For the text-containing cell, return its midpoint in [X, Y] coordinate format. 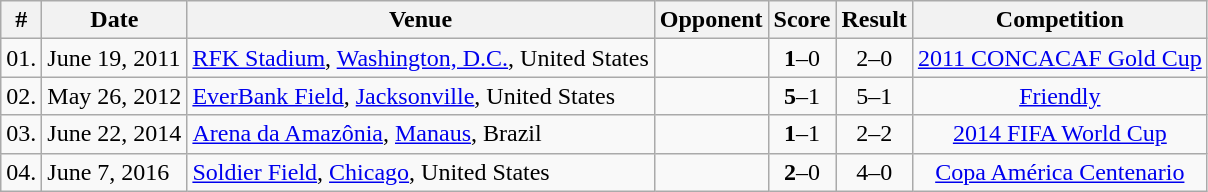
Result [874, 20]
Arena da Amazônia, Manaus, Brazil [420, 134]
June 22, 2014 [114, 134]
02. [22, 96]
1–1 [802, 134]
Venue [420, 20]
2011 CONCACAF Gold Cup [1060, 58]
04. [22, 172]
June 7, 2016 [114, 172]
May 26, 2012 [114, 96]
Friendly [1060, 96]
Date [114, 20]
4–0 [874, 172]
Copa América Centenario [1060, 172]
EverBank Field, Jacksonville, United States [420, 96]
01. [22, 58]
2–2 [874, 134]
03. [22, 134]
June 19, 2011 [114, 58]
Competition [1060, 20]
Score [802, 20]
Soldier Field, Chicago, United States [420, 172]
Opponent [711, 20]
1–0 [802, 58]
# [22, 20]
RFK Stadium, Washington, D.C., United States [420, 58]
2014 FIFA World Cup [1060, 134]
